For the text-containing cell, return its midpoint in (x, y) coordinate format. 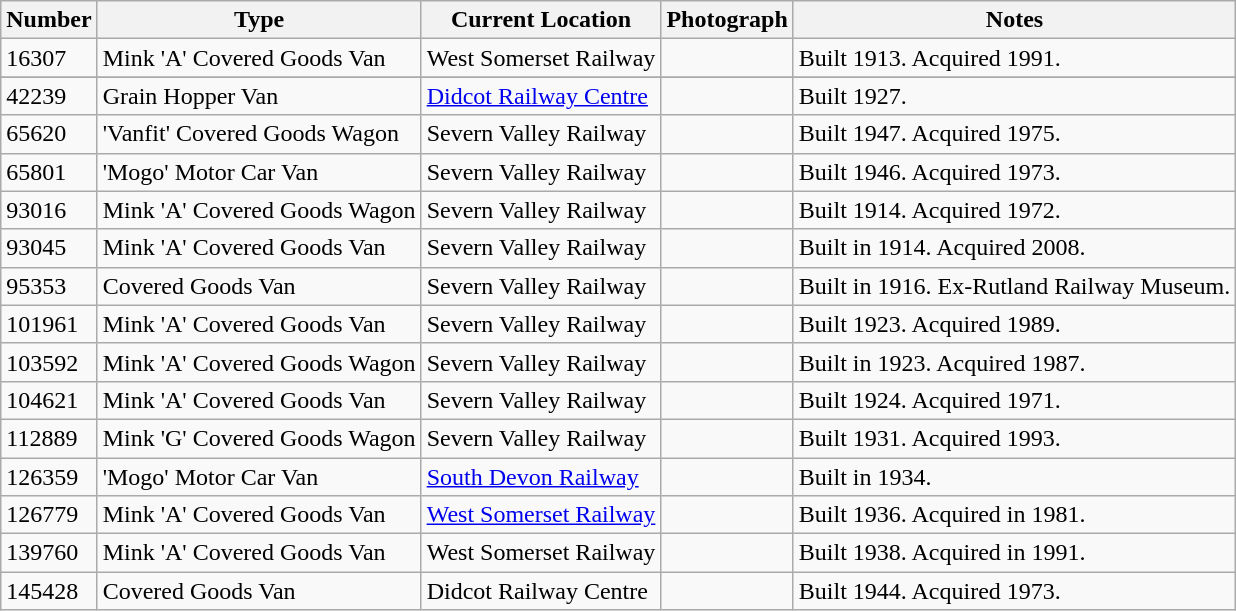
Built 1923. Acquired 1989. (1014, 324)
101961 (49, 324)
Photograph (727, 20)
104621 (49, 400)
65801 (49, 172)
Grain Hopper Van (259, 96)
139760 (49, 553)
'Vanfit' Covered Goods Wagon (259, 134)
112889 (49, 438)
93016 (49, 210)
Built 1927. (1014, 96)
95353 (49, 286)
103592 (49, 362)
Built 1947. Acquired 1975. (1014, 134)
93045 (49, 248)
Built in 1934. (1014, 477)
42239 (49, 96)
Built 1914. Acquired 1972. (1014, 210)
Built 1944. Acquired 1973. (1014, 591)
Built 1913. Acquired 1991. (1014, 58)
Mink 'G' Covered Goods Wagon (259, 438)
16307 (49, 58)
Built in 1914. Acquired 2008. (1014, 248)
Built in 1916. Ex-Rutland Railway Museum. (1014, 286)
Built 1938. Acquired in 1991. (1014, 553)
Built 1946. Acquired 1973. (1014, 172)
Built in 1923. Acquired 1987. (1014, 362)
Type (259, 20)
126779 (49, 515)
Current Location (541, 20)
145428 (49, 591)
South Devon Railway (541, 477)
65620 (49, 134)
Number (49, 20)
Built 1924. Acquired 1971. (1014, 400)
Built 1936. Acquired in 1981. (1014, 515)
Notes (1014, 20)
Built 1931. Acquired 1993. (1014, 438)
126359 (49, 477)
